From the cell containing the given text, extract its center point as (x, y) coordinate. 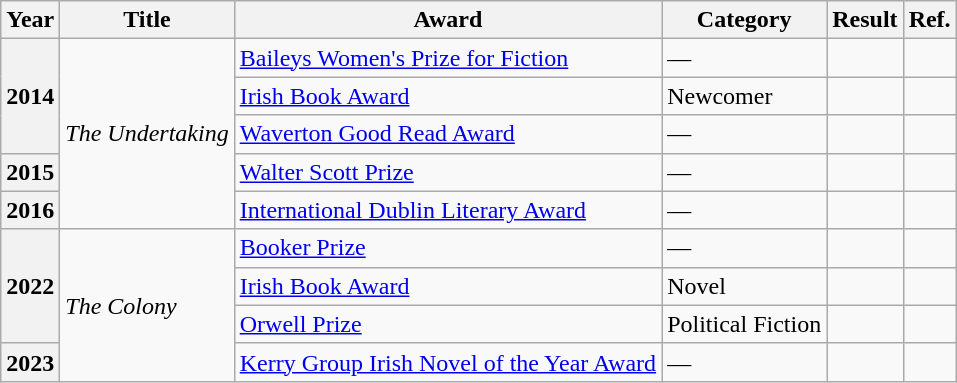
Political Fiction (744, 324)
Baileys Women's Prize for Fiction (448, 58)
Result (865, 20)
International Dublin Literary Award (448, 210)
Waverton Good Read Award (448, 134)
2022 (30, 286)
Year (30, 20)
Booker Prize (448, 248)
Award (448, 20)
2014 (30, 96)
Kerry Group Irish Novel of the Year Award (448, 362)
Walter Scott Prize (448, 172)
2023 (30, 362)
Category (744, 20)
Newcomer (744, 96)
2015 (30, 172)
Orwell Prize (448, 324)
Ref. (930, 20)
The Colony (147, 305)
Title (147, 20)
The Undertaking (147, 134)
2016 (30, 210)
Novel (744, 286)
